Identify which cell holds the provided text, then report its [X, Y] central coordinate. 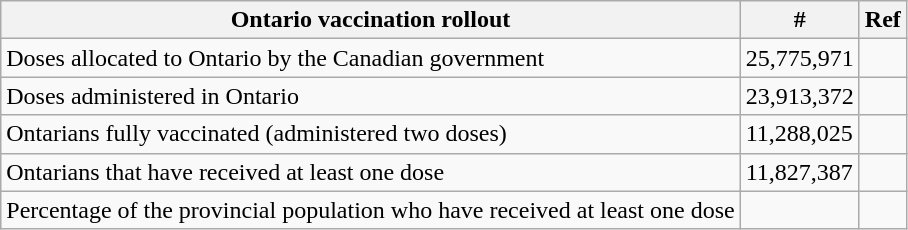
23,913,372 [800, 96]
Doses administered in Ontario [370, 96]
11,827,387 [800, 172]
# [800, 20]
Ontario vaccination rollout [370, 20]
Percentage of the provincial population who have received at least one dose [370, 210]
Doses allocated to Ontario by the Canadian government [370, 58]
Ontarians that have received at least one dose [370, 172]
Ontarians fully vaccinated (administered two doses) [370, 134]
25,775,971 [800, 58]
Ref [882, 20]
11,288,025 [800, 134]
